Search for the cell housing the specified text and yield its (X, Y) center coordinate. 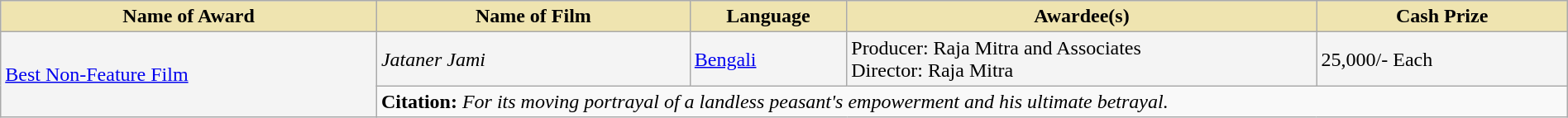
Producer: Raja Mitra and AssociatesDirector: Raja Mitra (1082, 59)
Awardee(s) (1082, 17)
Best Non-Feature Film (189, 74)
Jataner Jami (533, 59)
Cash Prize (1442, 17)
Name of Film (533, 17)
Citation: For its moving portrayal of a landless peasant's empowerment and his ultimate betrayal. (972, 101)
25,000/- Each (1442, 59)
Name of Award (189, 17)
Bengali (767, 59)
Language (767, 17)
